Determine the (x, y) coordinate at the center of the cell enclosing the given text.  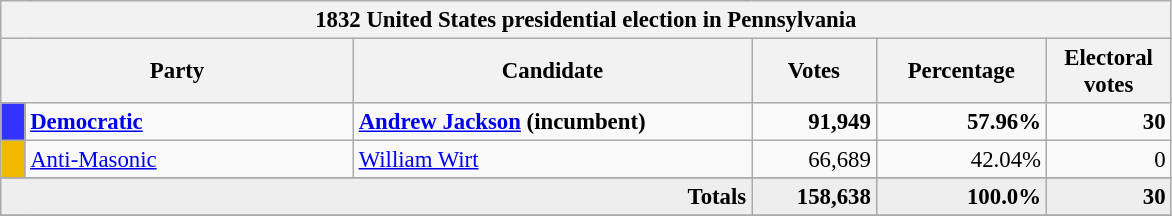
158,638 (814, 197)
66,689 (814, 160)
William Wirt (552, 160)
Totals (376, 197)
Anti-Masonic (189, 160)
57.96% (961, 122)
Electoral votes (1108, 72)
100.0% (961, 197)
Candidate (552, 72)
Percentage (961, 72)
42.04% (961, 160)
Democratic (189, 122)
0 (1108, 160)
91,949 (814, 122)
Votes (814, 72)
Party (178, 72)
1832 United States presidential election in Pennsylvania (586, 20)
Andrew Jackson (incumbent) (552, 122)
